Scan for the cell matching the given text and deliver its (x, y) coordinate at center. 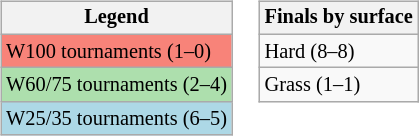
W25/35 tournaments (6–5) (116, 119)
Hard (8–8) (339, 51)
W60/75 tournaments (2–4) (116, 85)
W100 tournaments (1–0) (116, 51)
Finals by surface (339, 18)
Legend (116, 18)
Grass (1–1) (339, 85)
